From the cell containing the given text, extract its center point as (X, Y) coordinate. 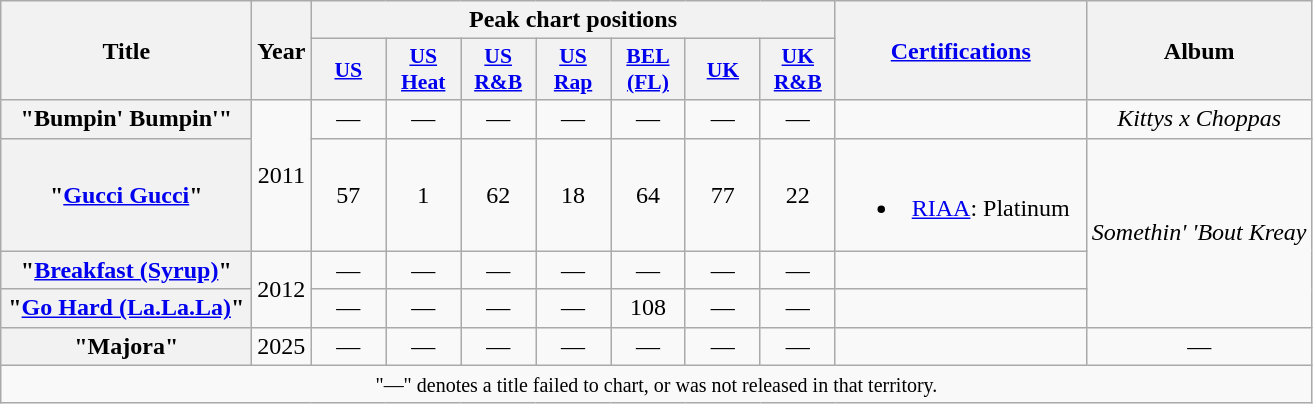
"—" denotes a title failed to chart, or was not released in that territory. (656, 384)
Album (1199, 50)
2025 (282, 346)
US (348, 70)
Certifications (960, 50)
US R&B (498, 70)
57 (348, 194)
108 (648, 308)
"Gucci Gucci" (126, 194)
22 (798, 194)
"Majora" (126, 346)
Kittys x Choppas (1199, 119)
62 (498, 194)
"Breakfast (Syrup)" (126, 270)
"Bumpin' Bumpin'" (126, 119)
2011 (282, 176)
18 (574, 194)
UK (722, 70)
UK R&B (798, 70)
64 (648, 194)
Peak chart positions (573, 20)
1 (424, 194)
Year (282, 50)
77 (722, 194)
US Heat (424, 70)
BEL (FL) (648, 70)
Somethin' 'Bout Kreay (1199, 232)
2012 (282, 289)
"Go Hard (La.La.La)" (126, 308)
US Rap (574, 70)
RIAA: Platinum (960, 194)
Title (126, 50)
